Identify which cell holds the provided text, then report its [x, y] central coordinate. 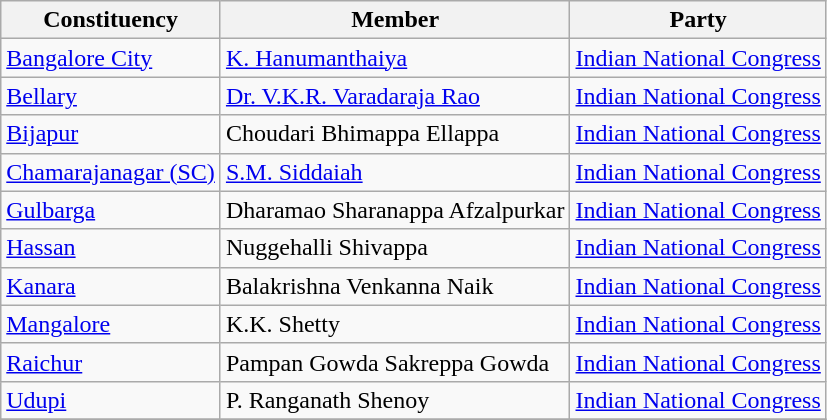
S.M. Siddaiah [395, 172]
Bellary [111, 96]
Hassan [111, 248]
Choudari Bhimappa Ellappa [395, 134]
K. Hanumanthaiya [395, 58]
Chamarajanagar (SC) [111, 172]
Pampan Gowda Sakreppa Gowda [395, 362]
Udupi [111, 400]
Dr. V.K.R. Varadaraja Rao [395, 96]
Gulbarga [111, 210]
Bijapur [111, 134]
Nuggehalli Shivappa [395, 248]
Bangalore City [111, 58]
P. Ranganath Shenoy [395, 400]
Member [395, 20]
Party [698, 20]
Mangalore [111, 324]
Kanara [111, 286]
Constituency [111, 20]
Balakrishna Venkanna Naik [395, 286]
Dharamao Sharanappa Afzalpurkar [395, 210]
Raichur [111, 362]
K.K. Shetty [395, 324]
